Identify which cell holds the provided text, then report its [x, y] central coordinate. 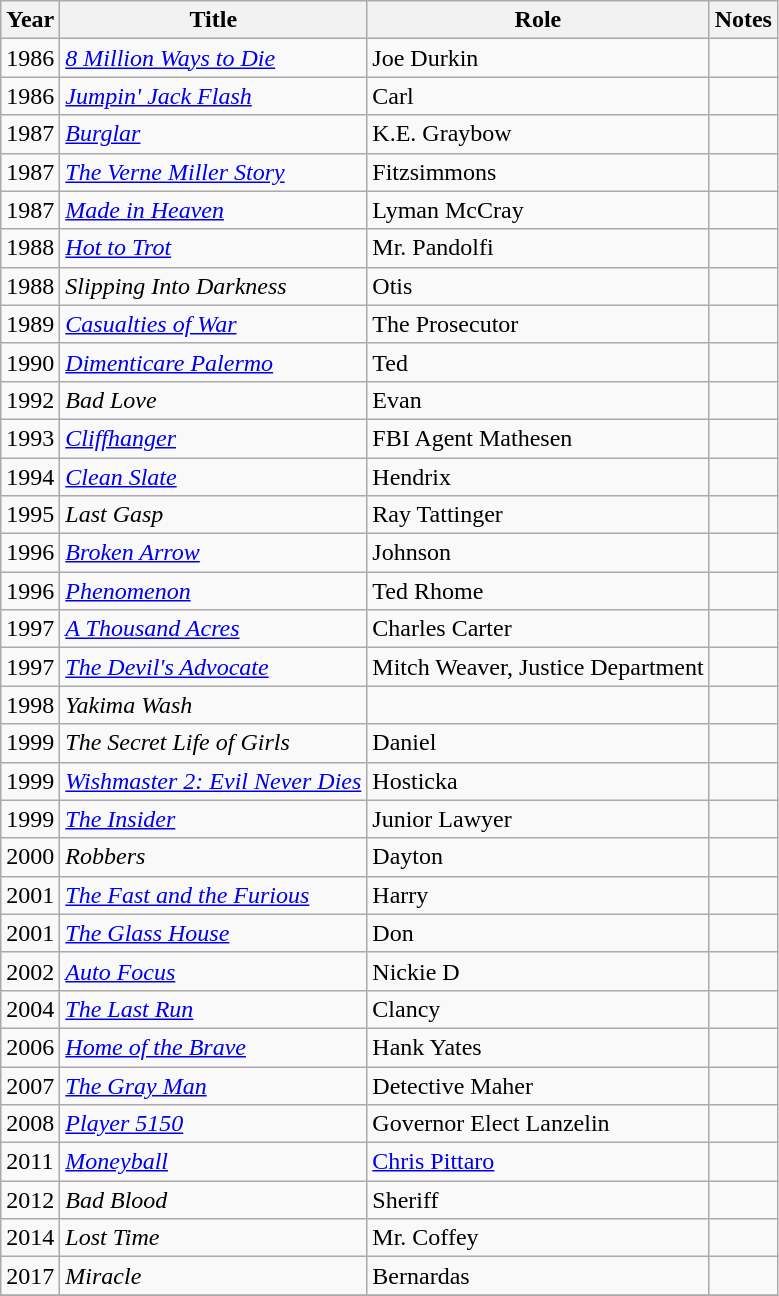
Ted [538, 362]
The Gray Man [214, 1085]
Don [538, 933]
The Fast and the Furious [214, 895]
Broken Arrow [214, 553]
Bad Love [214, 400]
2008 [30, 1124]
Mitch Weaver, Justice Department [538, 667]
Hosticka [538, 781]
Moneyball [214, 1162]
Ted Rhome [538, 591]
2007 [30, 1085]
Yakima Wash [214, 705]
Fitzsimmons [538, 172]
The Glass House [214, 933]
The Devil's Advocate [214, 667]
Harry [538, 895]
Mr. Coffey [538, 1238]
Carl [538, 96]
1992 [30, 400]
Miracle [214, 1276]
Daniel [538, 743]
The Prosecutor [538, 324]
Dayton [538, 857]
Robbers [214, 857]
Sheriff [538, 1200]
Clean Slate [214, 477]
Otis [538, 286]
Player 5150 [214, 1124]
K.E. Graybow [538, 134]
Hot to Trot [214, 248]
Clancy [538, 1009]
A Thousand Acres [214, 629]
The Verne Miller Story [214, 172]
Auto Focus [214, 971]
Nickie D [538, 971]
2002 [30, 971]
Cliffhanger [214, 438]
2006 [30, 1047]
Burglar [214, 134]
Hendrix [538, 477]
Year [30, 20]
FBI Agent Mathesen [538, 438]
The Last Run [214, 1009]
Ray Tattinger [538, 515]
Junior Lawyer [538, 819]
Made in Heaven [214, 210]
1990 [30, 362]
Evan [538, 400]
2012 [30, 1200]
Bernardas [538, 1276]
Phenomenon [214, 591]
2017 [30, 1276]
Detective Maher [538, 1085]
Charles Carter [538, 629]
Mr. Pandolfi [538, 248]
Wishmaster 2: Evil Never Dies [214, 781]
Jumpin' Jack Flash [214, 96]
1998 [30, 705]
Hank Yates [538, 1047]
1989 [30, 324]
Dimenticare Palermo [214, 362]
Lost Time [214, 1238]
Last Gasp [214, 515]
Home of the Brave [214, 1047]
Casualties of War [214, 324]
Governor Elect Lanzelin [538, 1124]
Johnson [538, 553]
Chris Pittaro [538, 1162]
The Insider [214, 819]
Slipping Into Darkness [214, 286]
1995 [30, 515]
1994 [30, 477]
2014 [30, 1238]
2000 [30, 857]
2011 [30, 1162]
Role [538, 20]
1993 [30, 438]
8 Million Ways to Die [214, 58]
2004 [30, 1009]
Lyman McCray [538, 210]
The Secret Life of Girls [214, 743]
Joe Durkin [538, 58]
Notes [743, 20]
Bad Blood [214, 1200]
Title [214, 20]
